Identify which cell holds the provided text, then report its [x, y] central coordinate. 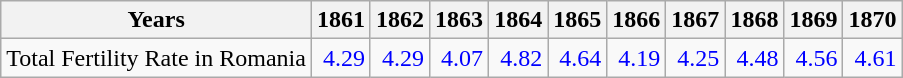
4.64 [578, 58]
1869 [814, 20]
4.48 [754, 58]
1863 [460, 20]
4.61 [872, 58]
1868 [754, 20]
4.25 [696, 58]
1865 [578, 20]
1861 [340, 20]
4.19 [636, 58]
1867 [696, 20]
Years [156, 20]
4.07 [460, 58]
1862 [400, 20]
1866 [636, 20]
1864 [518, 20]
1870 [872, 20]
4.82 [518, 58]
4.56 [814, 58]
Total Fertility Rate in Romania [156, 58]
